Extract the [X, Y] coordinate from the center of the cell holding the provided text.  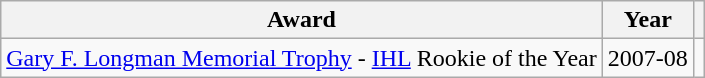
2007-08 [648, 58]
Award [302, 20]
Year [648, 20]
Gary F. Longman Memorial Trophy - IHL Rookie of the Year [302, 58]
